Return (x, y) of the center of cell containing provided text 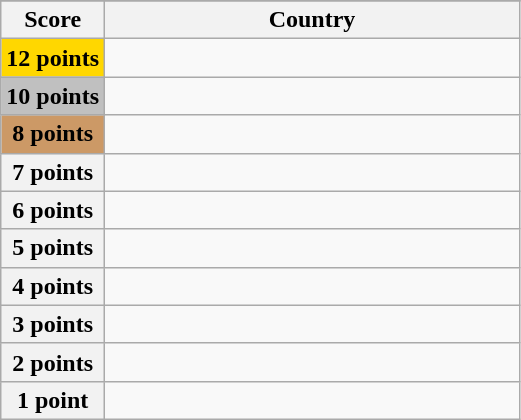
3 points (53, 324)
8 points (53, 134)
4 points (53, 286)
10 points (53, 96)
7 points (53, 172)
12 points (53, 58)
Score (53, 20)
1 point (53, 400)
Country (312, 20)
2 points (53, 362)
5 points (53, 248)
6 points (53, 210)
